Find where the given text appears and provide that cell's center as [X, Y] coordinate. 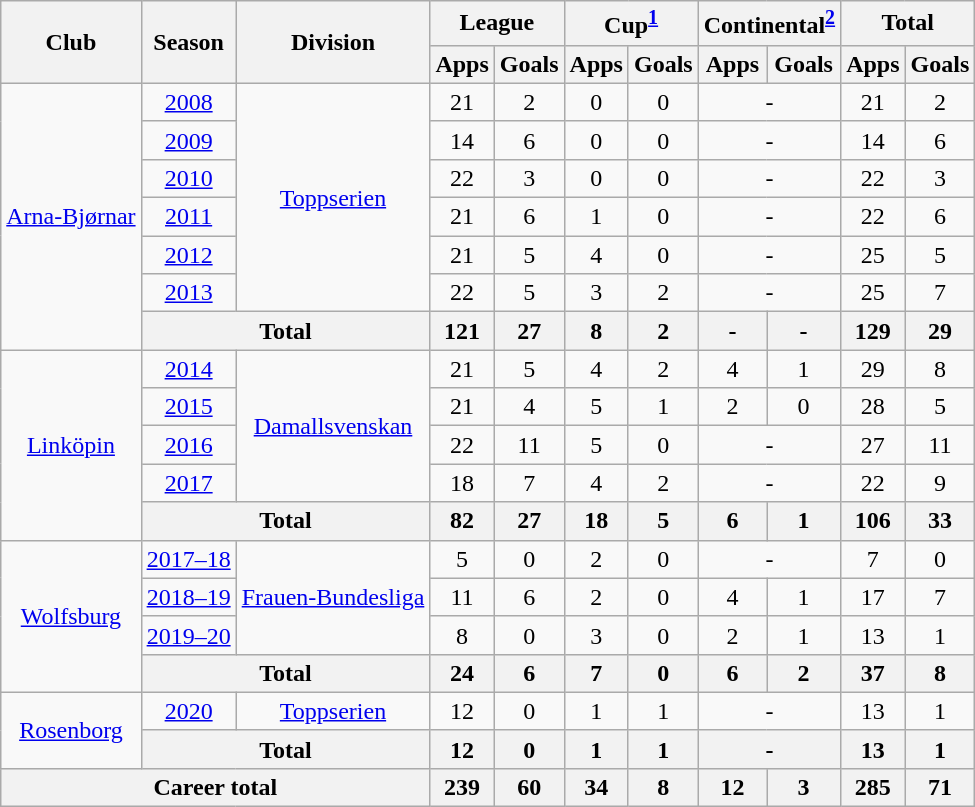
Arna-Bjørnar [71, 216]
Wolfsburg [71, 616]
34 [596, 787]
2009 [188, 140]
2016 [188, 445]
Cup1 [631, 24]
17 [873, 597]
60 [529, 787]
28 [873, 407]
2014 [188, 369]
2017 [188, 483]
Continental2 [769, 24]
33 [940, 521]
129 [873, 331]
2010 [188, 178]
2018–19 [188, 597]
Season [188, 42]
Frauen-Bundesliga [333, 597]
24 [462, 673]
League [497, 24]
285 [873, 787]
Damallsvenskan [333, 426]
2020 [188, 711]
2011 [188, 217]
Rosenborg [71, 730]
2008 [188, 102]
2019–20 [188, 635]
9 [940, 483]
2013 [188, 293]
Club [71, 42]
Linköpin [71, 445]
37 [873, 673]
82 [462, 521]
Career total [216, 787]
71 [940, 787]
2012 [188, 255]
Division [333, 42]
2017–18 [188, 559]
239 [462, 787]
121 [462, 331]
2015 [188, 407]
106 [873, 521]
